Detect which cell encompasses the target text, then output its [x, y] center coordinate. 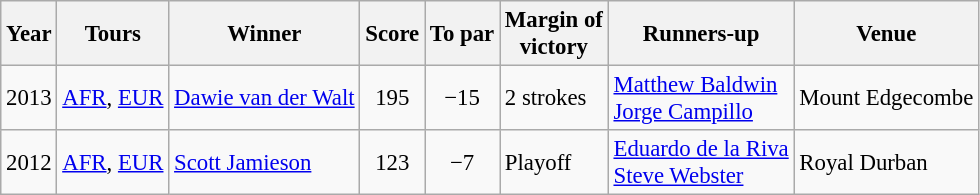
Tours [113, 34]
Winner [264, 34]
Matthew Baldwin Jorge Campillo [701, 98]
123 [392, 162]
To par [462, 34]
Eduardo de la Riva Steve Webster [701, 162]
Runners-up [701, 34]
−15 [462, 98]
Dawie van der Walt [264, 98]
Venue [886, 34]
Playoff [554, 162]
2013 [29, 98]
2 strokes [554, 98]
2012 [29, 162]
Margin ofvictory [554, 34]
Year [29, 34]
Royal Durban [886, 162]
Mount Edgecombe [886, 98]
195 [392, 98]
−7 [462, 162]
Scott Jamieson [264, 162]
Score [392, 34]
